Identify which cell holds the provided text, then report its (X, Y) central coordinate. 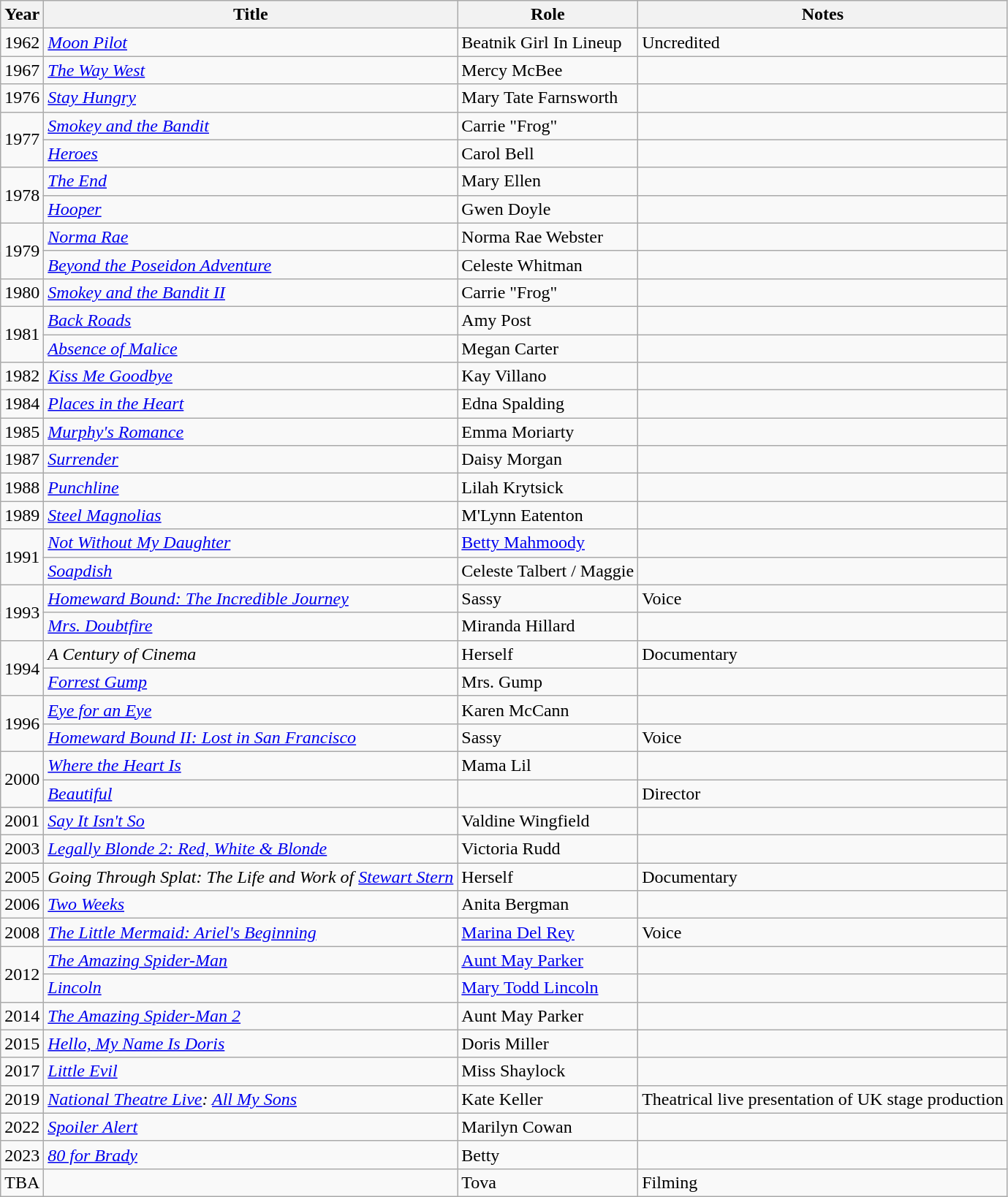
Valdine Wingfield (548, 821)
Norma Rae Webster (548, 237)
A Century of Cinema (251, 654)
Little Evil (251, 1071)
Absence of Malice (251, 349)
1993 (22, 612)
Homeward Bound II: Lost in San Francisco (251, 737)
The Amazing Spider-Man 2 (251, 1016)
2012 (22, 974)
Where the Heart Is (251, 765)
Moon Pilot (251, 42)
The Amazing Spider-Man (251, 960)
Kate Keller (548, 1099)
Beautiful (251, 793)
Karen McCann (548, 710)
1989 (22, 515)
1991 (22, 557)
1987 (22, 460)
2005 (22, 877)
Miss Shaylock (548, 1071)
Mama Lil (548, 765)
Mercy McBee (548, 70)
Norma Rae (251, 237)
Going Through Splat: The Life and Work of Stewart Stern (251, 877)
Celeste Talbert / Maggie (548, 571)
1988 (22, 487)
TBA (22, 1182)
2000 (22, 779)
Hooper (251, 209)
2019 (22, 1099)
2003 (22, 849)
Marina Del Rey (548, 932)
Beatnik Girl In Lineup (548, 42)
Megan Carter (548, 349)
Betty (548, 1155)
Carol Bell (548, 153)
2017 (22, 1071)
Anita Bergman (548, 905)
Mary Todd Lincoln (548, 988)
Emma Moriarty (548, 432)
Spoiler Alert (251, 1127)
Two Weeks (251, 905)
Murphy's Romance (251, 432)
Smokey and the Bandit (251, 126)
Mrs. Gump (548, 682)
1984 (22, 404)
Celeste Whitman (548, 265)
2022 (22, 1127)
National Theatre Live: All My Sons (251, 1099)
Lilah Krytsick (548, 487)
2001 (22, 821)
Notes (823, 15)
Heroes (251, 153)
Beyond the Poseidon Adventure (251, 265)
Say It Isn't So (251, 821)
1976 (22, 98)
2023 (22, 1155)
The Way West (251, 70)
Amy Post (548, 320)
Mary Tate Farnsworth (548, 98)
2006 (22, 905)
Betty Mahmoody (548, 543)
Uncredited (823, 42)
Tova (548, 1182)
1996 (22, 723)
Hello, My Name Is Doris (251, 1044)
Mary Ellen (548, 181)
Eye for an Eye (251, 710)
2015 (22, 1044)
Not Without My Daughter (251, 543)
Marilyn Cowan (548, 1127)
Theatrical live presentation of UK stage production (823, 1099)
2008 (22, 932)
1978 (22, 195)
Homeward Bound: The Incredible Journey (251, 598)
The End (251, 181)
1980 (22, 292)
Filming (823, 1182)
Kay Villano (548, 376)
1979 (22, 251)
Victoria Rudd (548, 849)
1962 (22, 42)
Role (548, 15)
Director (823, 793)
Back Roads (251, 320)
Smokey and the Bandit II (251, 292)
Mrs. Doubtfire (251, 626)
1982 (22, 376)
Kiss Me Goodbye (251, 376)
Gwen Doyle (548, 209)
80 for Brady (251, 1155)
1994 (22, 668)
Doris Miller (548, 1044)
1985 (22, 432)
Steel Magnolias (251, 515)
Daisy Morgan (548, 460)
Surrender (251, 460)
Punchline (251, 487)
M'Lynn Eatenton (548, 515)
Year (22, 15)
Lincoln (251, 988)
2014 (22, 1016)
Soapdish (251, 571)
Stay Hungry (251, 98)
Forrest Gump (251, 682)
1981 (22, 334)
The Little Mermaid: Ariel's Beginning (251, 932)
Miranda Hillard (548, 626)
Edna Spalding (548, 404)
Legally Blonde 2: Red, White & Blonde (251, 849)
1977 (22, 140)
1967 (22, 70)
Places in the Heart (251, 404)
Title (251, 15)
